Scan for the cell matching the given text and deliver its [X, Y] coordinate at center. 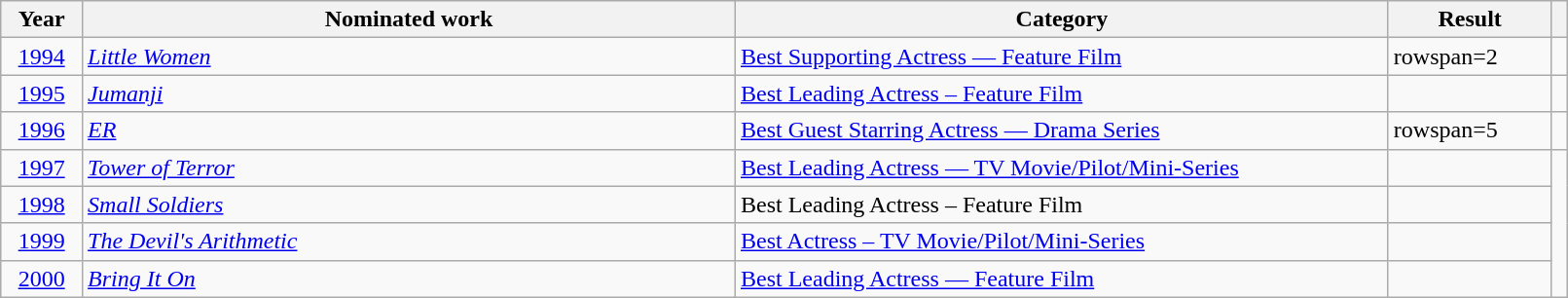
Bring It On [409, 279]
Year [42, 19]
2000 [42, 279]
1999 [42, 242]
Category [1061, 19]
Best Guest Starring Actress — Drama Series [1061, 130]
1994 [42, 56]
1995 [42, 93]
Small Soldiers [409, 205]
Tower of Terror [409, 168]
Best Supporting Actress — Feature Film [1061, 56]
Little Women [409, 56]
ER [409, 130]
Result [1470, 19]
1997 [42, 168]
Best Leading Actress — Feature Film [1061, 279]
1996 [42, 130]
The Devil's Arithmetic [409, 242]
rowspan=5 [1470, 130]
1998 [42, 205]
Jumanji [409, 93]
Nominated work [409, 19]
Best Leading Actress — TV Movie/Pilot/Mini-Series [1061, 168]
rowspan=2 [1470, 56]
Best Actress – TV Movie/Pilot/Mini-Series [1061, 242]
